From the cell containing the given text, extract its center point as [x, y] coordinate. 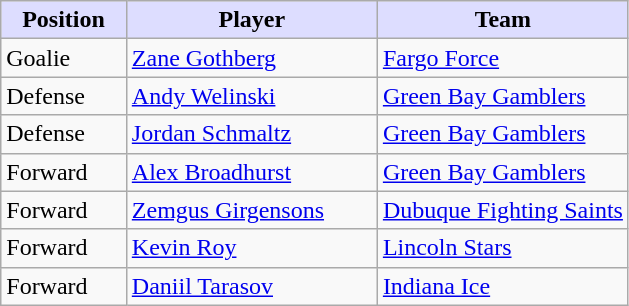
Kevin Roy [252, 248]
Zane Gothberg [252, 58]
Goalie [64, 58]
Daniil Tarasov [252, 286]
Dubuque Fighting Saints [502, 210]
Jordan Schmaltz [252, 134]
Player [252, 20]
Fargo Force [502, 58]
Position [64, 20]
Indiana Ice [502, 286]
Alex Broadhurst [252, 172]
Andy Welinski [252, 96]
Team [502, 20]
Zemgus Girgensons [252, 210]
Lincoln Stars [502, 248]
